Return the [X, Y] coordinate for the center point of the cell that contains the specified text.  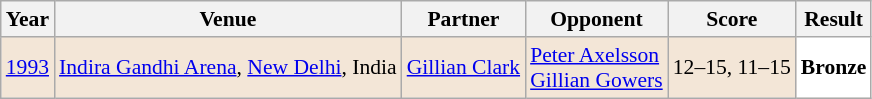
1993 [28, 68]
Year [28, 19]
Opponent [596, 19]
Score [732, 19]
Indira Gandhi Arena, New Delhi, India [228, 68]
12–15, 11–15 [732, 68]
Gillian Clark [464, 68]
Result [834, 19]
Peter Axelsson Gillian Gowers [596, 68]
Partner [464, 19]
Venue [228, 19]
Bronze [834, 68]
